Return [x, y] of the center of cell containing provided text 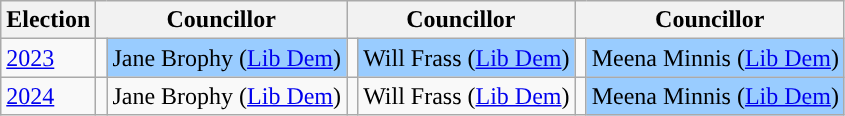
Election [48, 20]
2023 [48, 58]
2024 [48, 96]
